Determine the (x, y) coordinate at the center of the cell enclosing the given text.  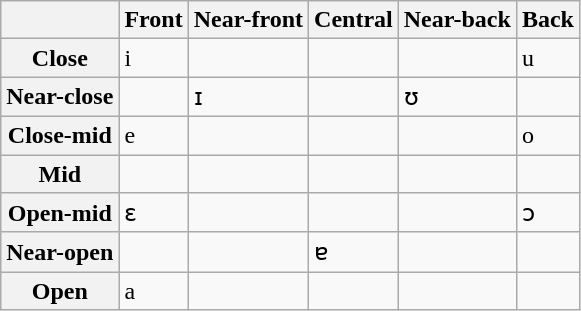
Central (354, 20)
ɐ (354, 252)
a (154, 291)
u (548, 58)
Mid (60, 173)
ɪ (248, 97)
Back (548, 20)
Close (60, 58)
Near-front (248, 20)
o (548, 135)
Open (60, 291)
ɔ (548, 213)
ʊ (457, 97)
Near-back (457, 20)
Close-mid (60, 135)
ɛ (154, 213)
Near-close (60, 97)
i (154, 58)
Open-mid (60, 213)
Front (154, 20)
e (154, 135)
Near-open (60, 252)
